Output the [x, y] coordinate of the center of the cell containing the given text.  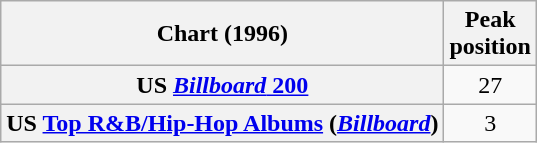
US Top R&B/Hip-Hop Albums (Billboard) [222, 123]
Peakposition [490, 34]
Chart (1996) [222, 34]
27 [490, 85]
3 [490, 123]
US Billboard 200 [222, 85]
